Scan for the cell matching the given text and deliver its [x, y] coordinate at center. 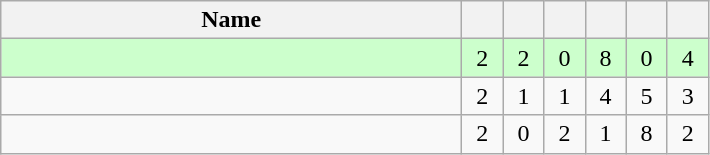
5 [646, 96]
Name [232, 20]
3 [688, 96]
